Locate the cell with the specified text and output its (x, y) center coordinate. 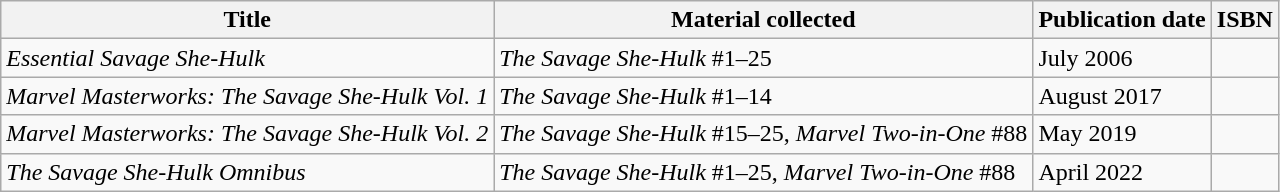
May 2019 (1122, 134)
Title (248, 20)
The Savage She-Hulk #1–25 (764, 58)
August 2017 (1122, 96)
The Savage She-Hulk Omnibus (248, 172)
Publication date (1122, 20)
July 2006 (1122, 58)
Material collected (764, 20)
The Savage She-Hulk #1–14 (764, 96)
Marvel Masterworks: The Savage She-Hulk Vol. 2 (248, 134)
The Savage She-Hulk #15–25, Marvel Two-in-One #88 (764, 134)
ISBN (1244, 20)
April 2022 (1122, 172)
Marvel Masterworks: The Savage She-Hulk Vol. 1 (248, 96)
The Savage She-Hulk #1–25, Marvel Two-in-One #88 (764, 172)
Essential Savage She-Hulk (248, 58)
